Return [x, y] of the center of cell containing provided text 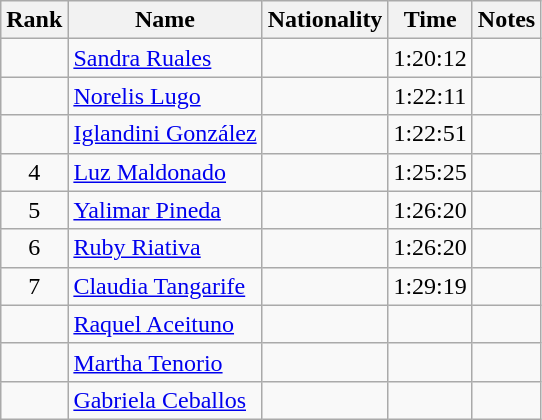
1:22:51 [430, 134]
Martha Tenorio [165, 362]
Notes [506, 20]
1:22:11 [430, 96]
Iglandini González [165, 134]
Yalimar Pineda [165, 210]
7 [34, 286]
Ruby Riativa [165, 248]
1:29:19 [430, 286]
Name [165, 20]
Rank [34, 20]
6 [34, 248]
Nationality [325, 20]
Raquel Aceituno [165, 324]
Time [430, 20]
Gabriela Ceballos [165, 400]
4 [34, 172]
Luz Maldonado [165, 172]
1:25:25 [430, 172]
Norelis Lugo [165, 96]
Sandra Ruales [165, 58]
5 [34, 210]
1:20:12 [430, 58]
Claudia Tangarife [165, 286]
